Pinpoint the cell where the given text exists, returning its [X, Y] midpoint coordinate. 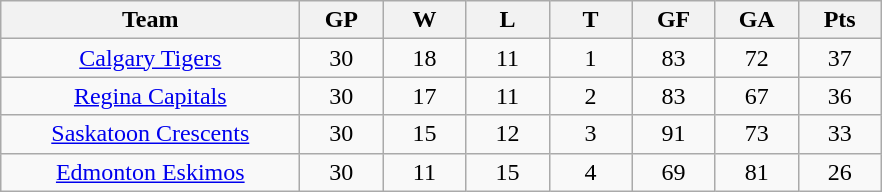
Pts [840, 20]
36 [840, 96]
1 [590, 58]
T [590, 20]
L [508, 20]
37 [840, 58]
69 [674, 172]
17 [424, 96]
26 [840, 172]
GA [756, 20]
12 [508, 134]
Regina Capitals [150, 96]
Saskatoon Crescents [150, 134]
18 [424, 58]
67 [756, 96]
Calgary Tigers [150, 58]
3 [590, 134]
72 [756, 58]
Team [150, 20]
GP [342, 20]
W [424, 20]
2 [590, 96]
81 [756, 172]
4 [590, 172]
GF [674, 20]
73 [756, 134]
33 [840, 134]
Edmonton Eskimos [150, 172]
91 [674, 134]
